Extract the (X, Y) coordinate from the center of the cell holding the provided text.  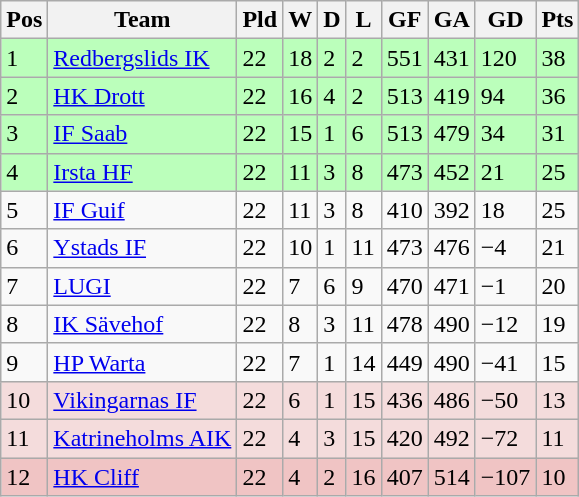
IF Saab (142, 134)
419 (452, 96)
31 (558, 134)
D (332, 20)
5 (24, 210)
392 (452, 210)
14 (364, 362)
452 (452, 172)
Vikingarnas IF (142, 400)
120 (506, 58)
38 (558, 58)
Pos (24, 20)
34 (506, 134)
Pts (558, 20)
479 (452, 134)
HP Warta (142, 362)
Pld (260, 20)
436 (404, 400)
LUGI (142, 286)
−72 (506, 438)
−4 (506, 248)
−12 (506, 324)
HK Drott (142, 96)
19 (558, 324)
13 (558, 400)
Ystads IF (142, 248)
−1 (506, 286)
HK Cliff (142, 477)
492 (452, 438)
IK Sävehof (142, 324)
−107 (506, 477)
471 (452, 286)
470 (404, 286)
IF Guif (142, 210)
420 (404, 438)
449 (404, 362)
W (300, 20)
Redbergslids IK (142, 58)
−50 (506, 400)
36 (558, 96)
L (364, 20)
478 (404, 324)
20 (558, 286)
GA (452, 20)
GD (506, 20)
94 (506, 96)
GF (404, 20)
12 (24, 477)
−41 (506, 362)
Irsta HF (142, 172)
Team (142, 20)
Katrineholms AIK (142, 438)
407 (404, 477)
476 (452, 248)
410 (404, 210)
551 (404, 58)
431 (452, 58)
514 (452, 477)
486 (452, 400)
